Return the (x, y) coordinate for the center point of the cell that contains the specified text.  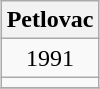
1991 (50, 58)
Petlovac (50, 20)
